Determine the (X, Y) coordinate at the center of the cell enclosing the given text.  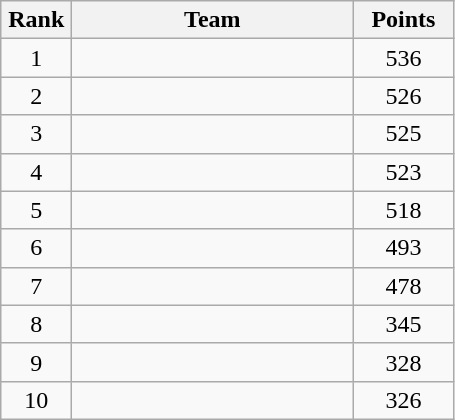
525 (404, 134)
478 (404, 286)
10 (36, 400)
536 (404, 58)
4 (36, 172)
7 (36, 286)
518 (404, 210)
2 (36, 96)
6 (36, 248)
1 (36, 58)
328 (404, 362)
Points (404, 20)
Rank (36, 20)
326 (404, 400)
523 (404, 172)
3 (36, 134)
345 (404, 324)
493 (404, 248)
526 (404, 96)
5 (36, 210)
Team (212, 20)
8 (36, 324)
9 (36, 362)
